Return the [X, Y] coordinate for the center point of the cell that contains the specified text.  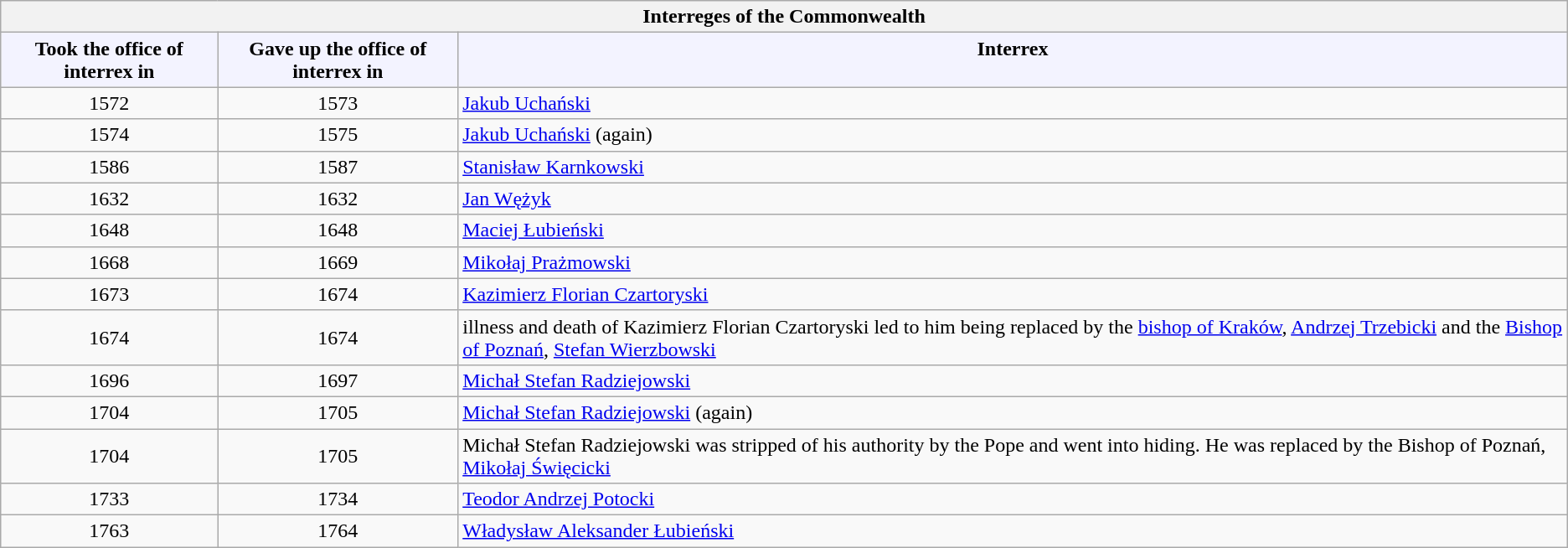
1572 [109, 103]
Stanisław Karnkowski [1014, 167]
1575 [338, 135]
1673 [109, 294]
Teodor Andrzej Potocki [1014, 499]
1696 [109, 380]
Michał Stefan Radziejowski (again) [1014, 412]
Interreges of the Commonwealth [784, 17]
Interrex [1014, 60]
Jan Wężyk [1014, 199]
Michał Stefan Radziejowski was stripped of his authority by the Pope and went into hiding. He was replaced by the Bishop of Poznań, Mikołaj Święcicki [1014, 456]
1697 [338, 380]
Jakub Uchański [1014, 103]
1669 [338, 262]
Mikołaj Prażmowski [1014, 262]
1763 [109, 531]
1587 [338, 167]
1733 [109, 499]
1573 [338, 103]
Kazimierz Florian Czartoryski [1014, 294]
Gave up the office of interrex in [338, 60]
1668 [109, 262]
Jakub Uchański (again) [1014, 135]
1586 [109, 167]
1764 [338, 531]
Michał Stefan Radziejowski [1014, 380]
Took the office of interrex in [109, 60]
1574 [109, 135]
Maciej Łubieński [1014, 230]
Władysław Aleksander Łubieński [1014, 531]
1734 [338, 499]
